Determine the [x, y] coordinate at the center of the cell enclosing the given text.  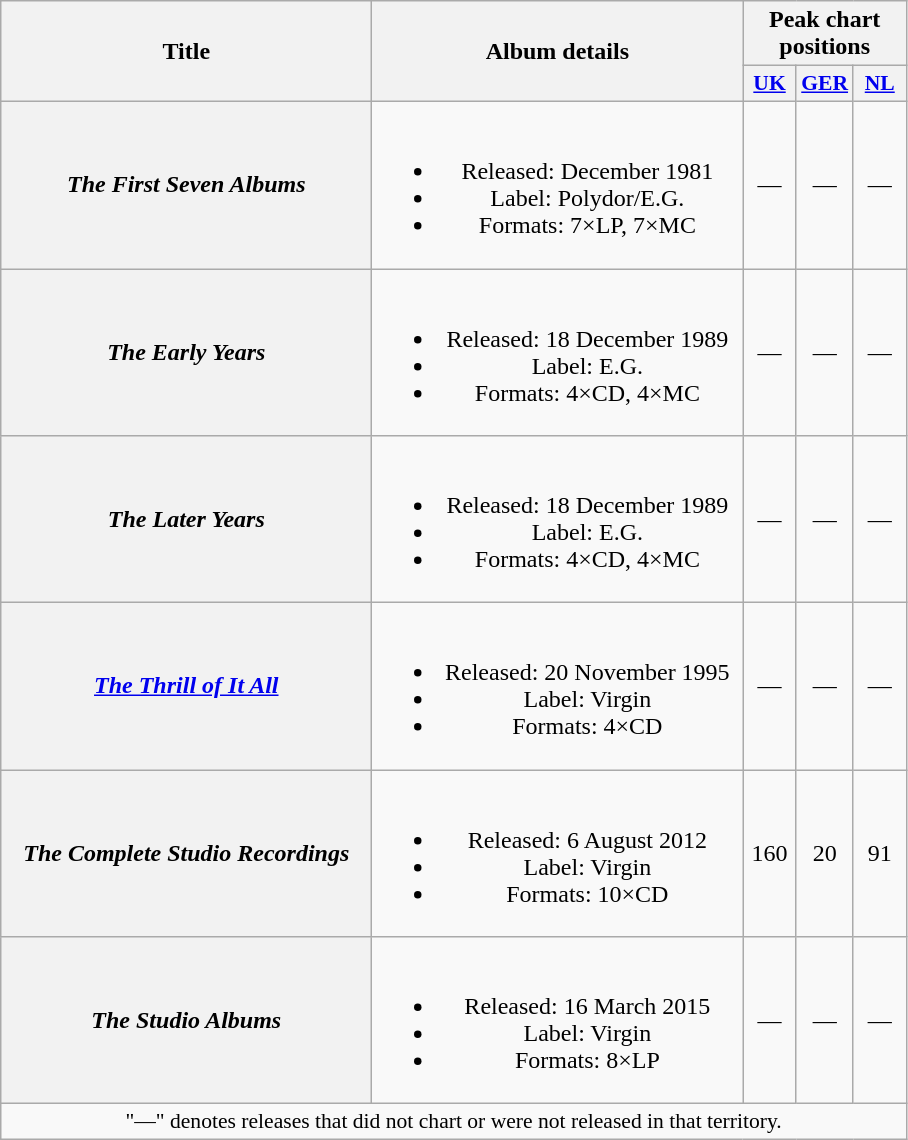
GER [824, 84]
Released: 16 March 2015Label: VirginFormats: 8×LP [558, 1020]
NL [880, 84]
Title [186, 52]
91 [880, 854]
The Early Years [186, 352]
UK [770, 84]
Peak chart positions [825, 34]
20 [824, 854]
The Studio Albums [186, 1020]
The Later Years [186, 520]
Released: 20 November 1995Label: VirginFormats: 4×CD [558, 686]
Album details [558, 52]
160 [770, 854]
The First Seven Albums [186, 184]
The Complete Studio Recordings [186, 854]
Released: 6 August 2012Label: VirginFormats: 10×CD [558, 854]
Released: December 1981Label: Polydor/E.G.Formats: 7×LP, 7×MC [558, 184]
The Thrill of It All [186, 686]
"—" denotes releases that did not chart or were not released in that territory. [454, 1122]
